Detect which cell encompasses the target text, then output its [X, Y] center coordinate. 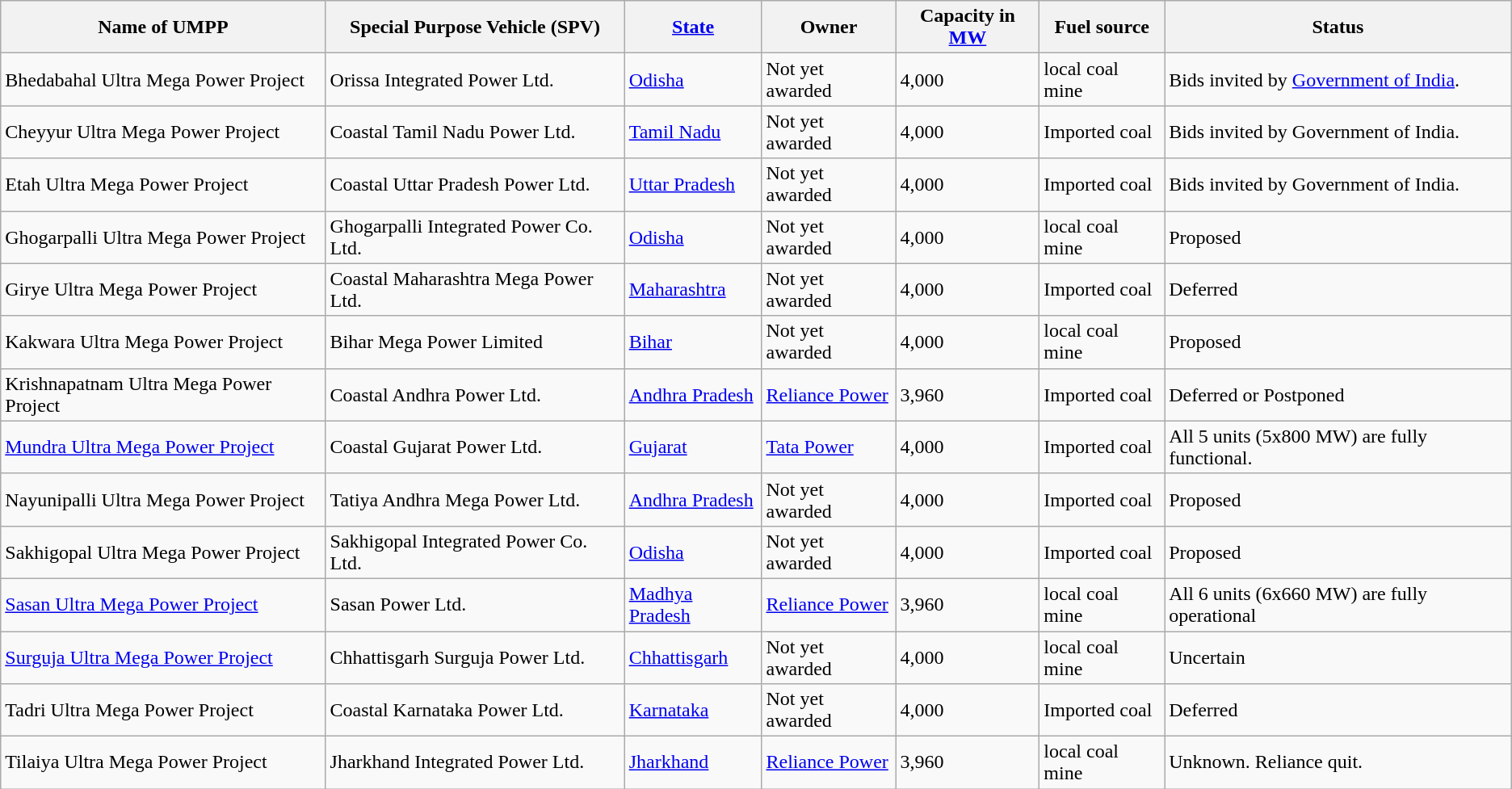
Karnataka [693, 711]
Kakwara Ultra Mega Power Project [163, 342]
Uncertain [1338, 657]
Coastal Uttar Pradesh Power Ltd. [475, 184]
Girye Ultra Mega Power Project [163, 289]
Sakhigopal Integrated Power Co. Ltd. [475, 552]
Capacity in MW [968, 27]
Ghogarpalli Ultra Mega Power Project [163, 237]
All 6 units (6x660 MW) are fully operational [1338, 604]
Nayunipalli Ultra Mega Power Project [163, 499]
Orissa Integrated Power Ltd. [475, 79]
Ghogarpalli Integrated Power Co. Ltd. [475, 237]
Sasan Power Ltd. [475, 604]
Status [1338, 27]
Sasan Ultra Mega Power Project [163, 604]
Jharkhand Integrated Power Ltd. [475, 762]
State [693, 27]
Cheyyur Ultra Mega Power Project [163, 132]
Tadri Ultra Mega Power Project [163, 711]
Sakhigopal Ultra Mega Power Project [163, 552]
Special Purpose Vehicle (SPV) [475, 27]
Etah Ultra Mega Power Project [163, 184]
Jharkhand [693, 762]
Bihar [693, 342]
Unknown. Reliance quit. [1338, 762]
Coastal Karnataka Power Ltd. [475, 711]
Coastal Tamil Nadu Power Ltd. [475, 132]
Mundra Ultra Mega Power Project [163, 447]
Surguja Ultra Mega Power Project [163, 657]
Krishnapatnam Ultra Mega Power Project [163, 394]
Tatiya Andhra Mega Power Ltd. [475, 499]
Tamil Nadu [693, 132]
Gujarat [693, 447]
Uttar Pradesh [693, 184]
Tata Power [829, 447]
Chhattisgarh Surguja Power Ltd. [475, 657]
All 5 units (5x800 MW) are fully functional. [1338, 447]
Bhedabahal Ultra Mega Power Project [163, 79]
Chhattisgarh [693, 657]
Name of UMPP [163, 27]
Maharashtra [693, 289]
Deferred or Postponed [1338, 394]
Coastal Gujarat Power Ltd. [475, 447]
Owner [829, 27]
Tilaiya Ultra Mega Power Project [163, 762]
Bihar Mega Power Limited [475, 342]
Fuel source [1102, 27]
Coastal Andhra Power Ltd. [475, 394]
Madhya Pradesh [693, 604]
Coastal Maharashtra Mega Power Ltd. [475, 289]
